Search for the cell housing the specified text and yield its [X, Y] center coordinate. 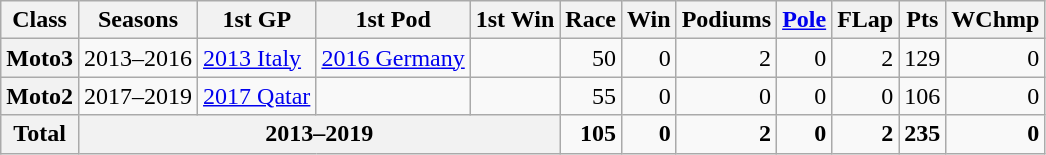
2013–2019 [318, 134]
Podiums [726, 20]
Moto2 [40, 96]
106 [922, 96]
Win [650, 20]
2017 Qatar [257, 96]
2013 Italy [257, 58]
Pole [804, 20]
Moto3 [40, 58]
FLap [866, 20]
Class [40, 20]
Seasons [138, 20]
55 [591, 96]
2013–2016 [138, 58]
1st Win [515, 20]
2016 Germany [393, 58]
WChmp [996, 20]
50 [591, 58]
Total [40, 134]
105 [591, 134]
1st GP [257, 20]
Pts [922, 20]
129 [922, 58]
Race [591, 20]
1st Pod [393, 20]
235 [922, 134]
2017–2019 [138, 96]
